Detect which cell encompasses the target text, then output its (x, y) center coordinate. 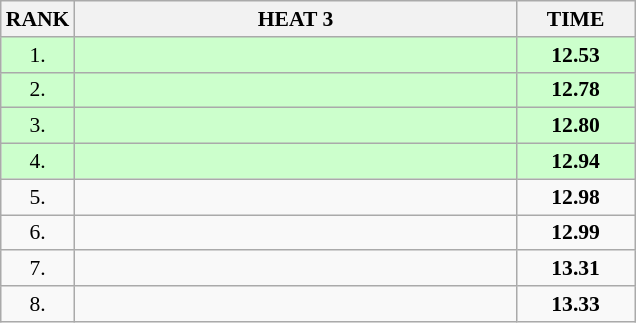
8. (38, 304)
4. (38, 162)
5. (38, 197)
TIME (576, 19)
RANK (38, 19)
13.33 (576, 304)
6. (38, 233)
13.31 (576, 269)
2. (38, 90)
HEAT 3 (295, 19)
12.53 (576, 55)
12.99 (576, 233)
7. (38, 269)
3. (38, 126)
12.94 (576, 162)
12.78 (576, 90)
1. (38, 55)
12.98 (576, 197)
12.80 (576, 126)
